Extract the (X, Y) coordinate from the center of the cell holding the provided text.  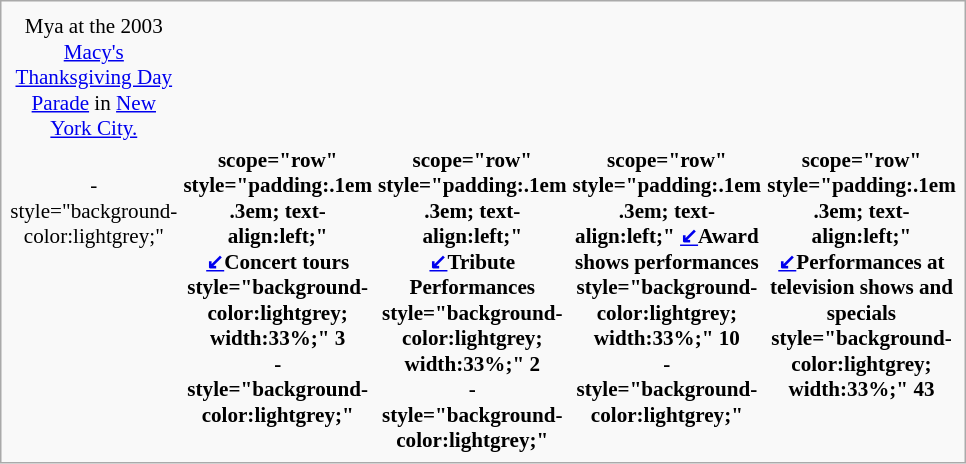
Mya at the 2003 Macy's Thanksgiving Day Parade in New York City. (94, 77)
- style="background-color:lightgrey;" (94, 300)
